Find where the given text appears and provide that cell's center as (x, y) coordinate. 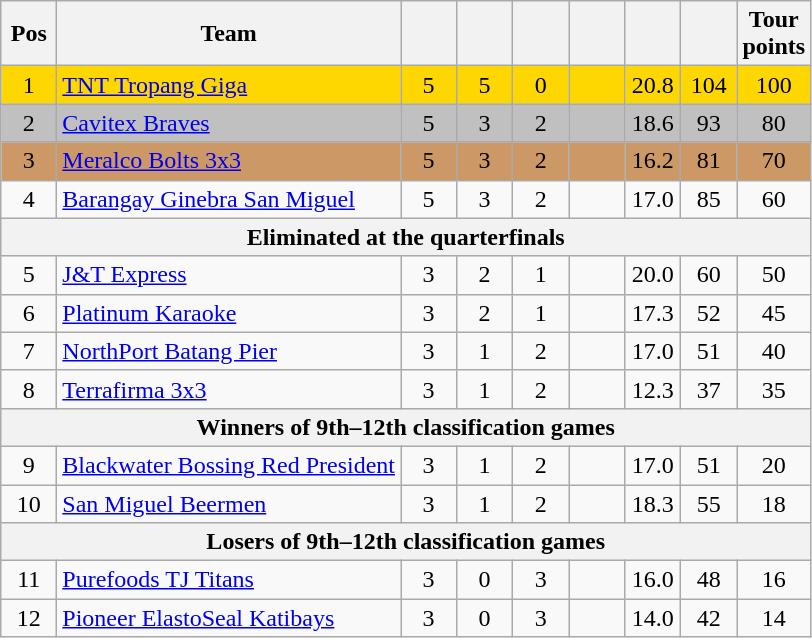
104 (709, 85)
100 (774, 85)
Eliminated at the quarterfinals (406, 237)
San Miguel Beermen (229, 503)
50 (774, 275)
14.0 (653, 618)
10 (29, 503)
Blackwater Bossing Red President (229, 465)
81 (709, 161)
9 (29, 465)
TNT Tropang Giga (229, 85)
4 (29, 199)
7 (29, 351)
93 (709, 123)
Losers of 9th–12th classification games (406, 542)
Meralco Bolts 3x3 (229, 161)
Platinum Karaoke (229, 313)
17.3 (653, 313)
52 (709, 313)
Winners of 9th–12th classification games (406, 427)
14 (774, 618)
20.0 (653, 275)
J&T Express (229, 275)
42 (709, 618)
Terrafirma 3x3 (229, 389)
18 (774, 503)
NorthPort Batang Pier (229, 351)
Pos (29, 34)
80 (774, 123)
45 (774, 313)
35 (774, 389)
40 (774, 351)
11 (29, 580)
16 (774, 580)
18.6 (653, 123)
55 (709, 503)
12 (29, 618)
12.3 (653, 389)
85 (709, 199)
Tour points (774, 34)
16.2 (653, 161)
6 (29, 313)
37 (709, 389)
Team (229, 34)
8 (29, 389)
16.0 (653, 580)
Pioneer ElastoSeal Katibays (229, 618)
20.8 (653, 85)
Cavitex Braves (229, 123)
Barangay Ginebra San Miguel (229, 199)
70 (774, 161)
20 (774, 465)
Purefoods TJ Titans (229, 580)
48 (709, 580)
18.3 (653, 503)
